Output the (x, y) coordinate of the center of the cell containing the given text.  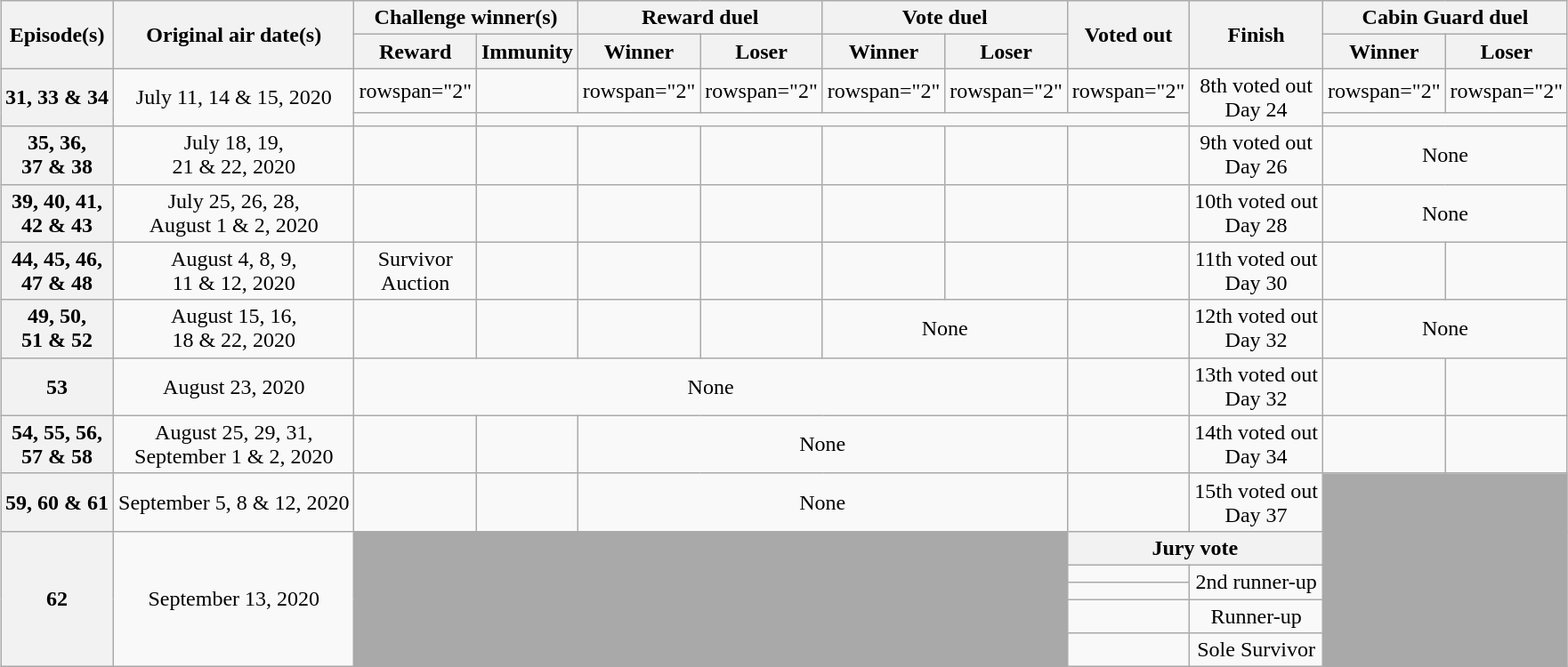
54, 55, 56,57 & 58 (57, 445)
39, 40, 41,42 & 43 (57, 213)
12th voted outDay 32 (1257, 329)
Reward (416, 52)
Sole Survivor (1257, 650)
July 11, 14 & 15, 2020 (234, 98)
September 5, 8 & 12, 2020 (234, 502)
44, 45, 46,47 & 48 (57, 270)
August 23, 2020 (234, 386)
September 13, 2020 (234, 599)
August 15, 16,18 & 22, 2020 (234, 329)
Cabin Guard duel (1445, 18)
59, 60 & 61 (57, 502)
49, 50,51 & 52 (57, 329)
Episode(s) (57, 35)
Reward duel (699, 18)
14th voted outDay 34 (1257, 445)
35, 36,37 & 38 (57, 155)
July 25, 26, 28,August 1 & 2, 2020 (234, 213)
Runner-up (1257, 616)
62 (57, 599)
2nd runner-up (1257, 582)
SurvivorAuction (416, 270)
53 (57, 386)
August 25, 29, 31,September 1 & 2, 2020 (234, 445)
Challenge winner(s) (466, 18)
Voted out (1128, 35)
13th voted outDay 32 (1257, 386)
11th voted outDay 30 (1257, 270)
July 18, 19,21 & 22, 2020 (234, 155)
Immunity (527, 52)
Jury vote (1194, 548)
8th voted outDay 24 (1257, 98)
Finish (1257, 35)
Original air date(s) (234, 35)
Vote duel (945, 18)
15th voted outDay 37 (1257, 502)
9th voted outDay 26 (1257, 155)
10th voted outDay 28 (1257, 213)
31, 33 & 34 (57, 98)
August 4, 8, 9,11 & 12, 2020 (234, 270)
